Locate the cell with the specified text and output its (X, Y) center coordinate. 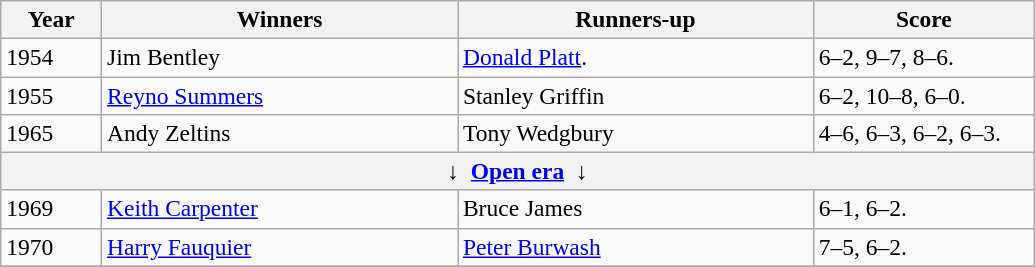
Winners (280, 19)
↓ Open era ↓ (518, 171)
1965 (52, 133)
Keith Carpenter (280, 209)
Donald Platt. (636, 57)
Harry Fauquier (280, 247)
4–6, 6–3, 6–2, 6–3. (924, 133)
Runners-up (636, 19)
Andy Zeltins (280, 133)
1970 (52, 247)
7–5, 6–2. (924, 247)
Score (924, 19)
1954 (52, 57)
Reyno Summers (280, 95)
Year (52, 19)
Jim Bentley (280, 57)
Peter Burwash (636, 247)
6–2, 10–8, 6–0. (924, 95)
6–1, 6–2. (924, 209)
Bruce James (636, 209)
Tony Wedgbury (636, 133)
1969 (52, 209)
1955 (52, 95)
6–2, 9–7, 8–6. (924, 57)
Stanley Griffin (636, 95)
